Output the [X, Y] coordinate of the center of the cell containing the given text.  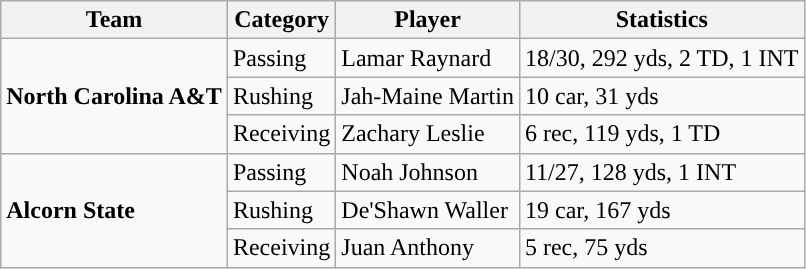
18/30, 292 yds, 2 TD, 1 INT [662, 58]
Alcorn State [114, 210]
11/27, 128 yds, 1 INT [662, 172]
Lamar Raynard [428, 58]
6 rec, 119 yds, 1 TD [662, 134]
Noah Johnson [428, 172]
North Carolina A&T [114, 96]
Zachary Leslie [428, 134]
Juan Anthony [428, 248]
5 rec, 75 yds [662, 248]
Jah-Maine Martin [428, 96]
10 car, 31 yds [662, 96]
19 car, 167 yds [662, 210]
De'Shawn Waller [428, 210]
Statistics [662, 20]
Category [281, 20]
Team [114, 20]
Player [428, 20]
